Locate the cell with the specified text and output its (x, y) center coordinate. 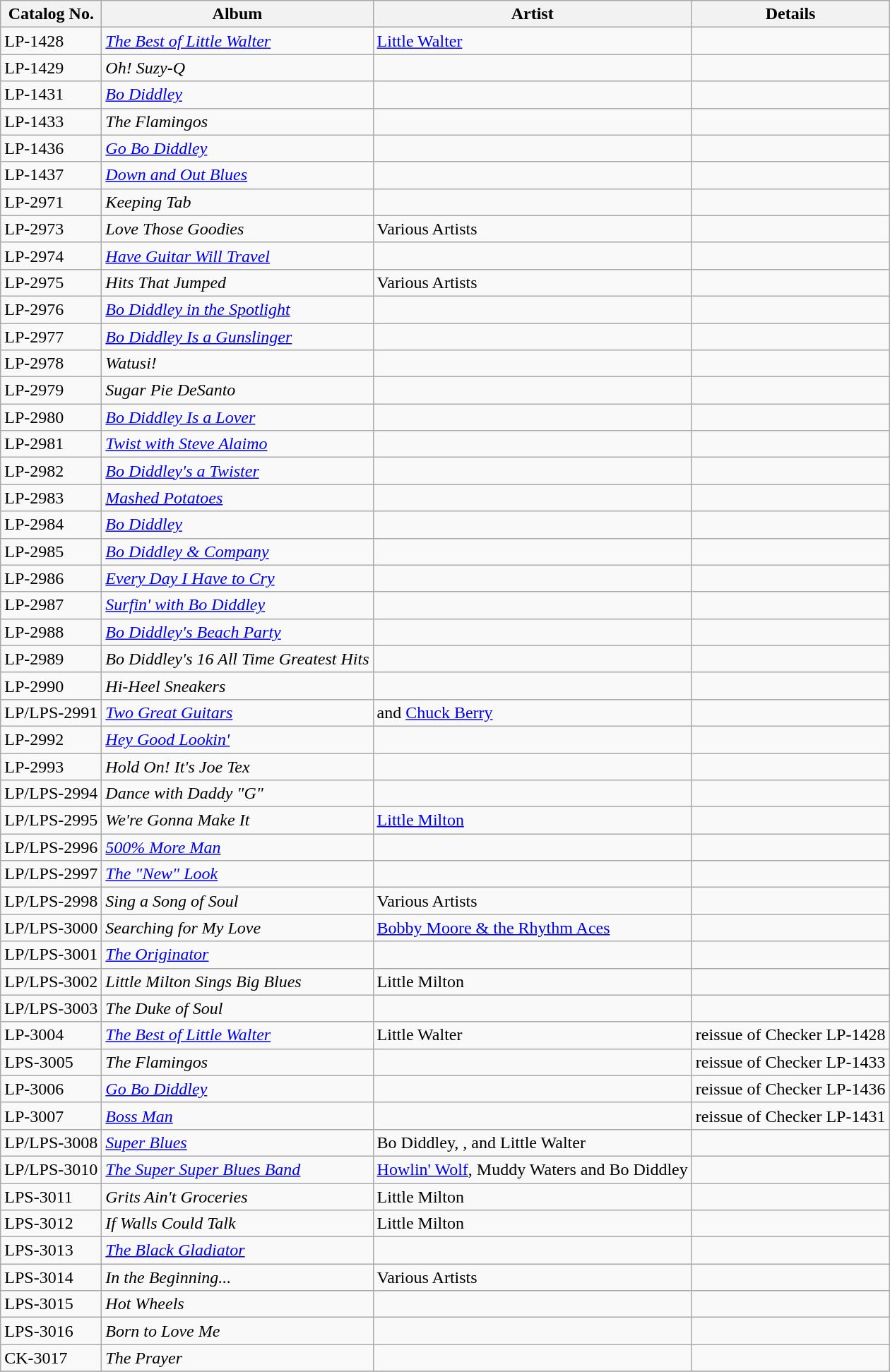
LPS-3012 (51, 1224)
Album (237, 14)
Down and Out Blues (237, 175)
Watusi! (237, 364)
LP-2978 (51, 364)
LPS-3005 (51, 1062)
Sugar Pie DeSanto (237, 390)
LP-2984 (51, 525)
LP/LPS-2995 (51, 821)
Bo Diddley's a Twister (237, 471)
LP-2975 (51, 282)
LP-1437 (51, 175)
Love Those Goodies (237, 229)
Born to Love Me (237, 1331)
Bo Diddley's 16 All Time Greatest Hits (237, 659)
Hey Good Lookin' (237, 739)
LP-2987 (51, 605)
LP-2980 (51, 417)
LP-2977 (51, 337)
The Black Gladiator (237, 1251)
LP-3004 (51, 1035)
LPS-3014 (51, 1277)
LPS-3015 (51, 1304)
LP/LPS-3010 (51, 1169)
Catalog No. (51, 14)
Bo Diddley in the Spotlight (237, 309)
LP/LPS-3003 (51, 1008)
Surfin' with Bo Diddley (237, 605)
In the Beginning... (237, 1277)
and Chuck Berry (533, 712)
LP-1433 (51, 121)
Keeping Tab (237, 202)
Bo Diddley Is a Gunslinger (237, 337)
We're Gonna Make It (237, 821)
Artist (533, 14)
Searching for My Love (237, 928)
LP-2986 (51, 578)
Dance with Daddy "G" (237, 794)
Howlin' Wolf, Muddy Waters and Bo Diddley (533, 1169)
LP-2981 (51, 444)
The Originator (237, 955)
Every Day I Have to Cry (237, 578)
LPS-3016 (51, 1331)
reissue of Checker LP-1428 (790, 1035)
LP-2988 (51, 632)
reissue of Checker LP-1431 (790, 1116)
The "New" Look (237, 874)
Two Great Guitars (237, 712)
Little Milton Sings Big Blues (237, 982)
LP/LPS-2997 (51, 874)
500% More Man (237, 847)
LP/LPS-3002 (51, 982)
Hits That Jumped (237, 282)
LP-2976 (51, 309)
LP-1431 (51, 95)
Bo Diddley Is a Lover (237, 417)
LP-2985 (51, 551)
LP-2973 (51, 229)
Bo Diddley's Beach Party (237, 632)
Hold On! It's Joe Tex (237, 766)
LP/LPS-3001 (51, 955)
LP-2983 (51, 498)
CK-3017 (51, 1358)
Oh! Suzy-Q (237, 68)
The Prayer (237, 1358)
Sing a Song of Soul (237, 901)
LP-1429 (51, 68)
LP-3007 (51, 1116)
LP/LPS-3008 (51, 1143)
Super Blues (237, 1143)
Have Guitar Will Travel (237, 256)
LP-2989 (51, 659)
LP/LPS-2991 (51, 712)
LP-2979 (51, 390)
LP/LPS-3000 (51, 928)
Details (790, 14)
Hot Wheels (237, 1304)
The Super Super Blues Band (237, 1169)
LP-3006 (51, 1089)
Boss Man (237, 1116)
LPS-3011 (51, 1197)
Twist with Steve Alaimo (237, 444)
Hi-Heel Sneakers (237, 686)
LP-2982 (51, 471)
LP-2974 (51, 256)
reissue of Checker LP-1433 (790, 1062)
LP-1428 (51, 41)
Grits Ain't Groceries (237, 1197)
LP/LPS-2996 (51, 847)
LP-1436 (51, 148)
LP-2990 (51, 686)
Bobby Moore & the Rhythm Aces (533, 928)
Mashed Potatoes (237, 498)
reissue of Checker LP-1436 (790, 1089)
If Walls Could Talk (237, 1224)
LP-2993 (51, 766)
LP-2971 (51, 202)
Bo Diddley & Company (237, 551)
The Duke of Soul (237, 1008)
LP-2992 (51, 739)
LP/LPS-2994 (51, 794)
Bo Diddley, , and Little Walter (533, 1143)
LP/LPS-2998 (51, 901)
LPS-3013 (51, 1251)
